Search for the cell housing the specified text and yield its [X, Y] center coordinate. 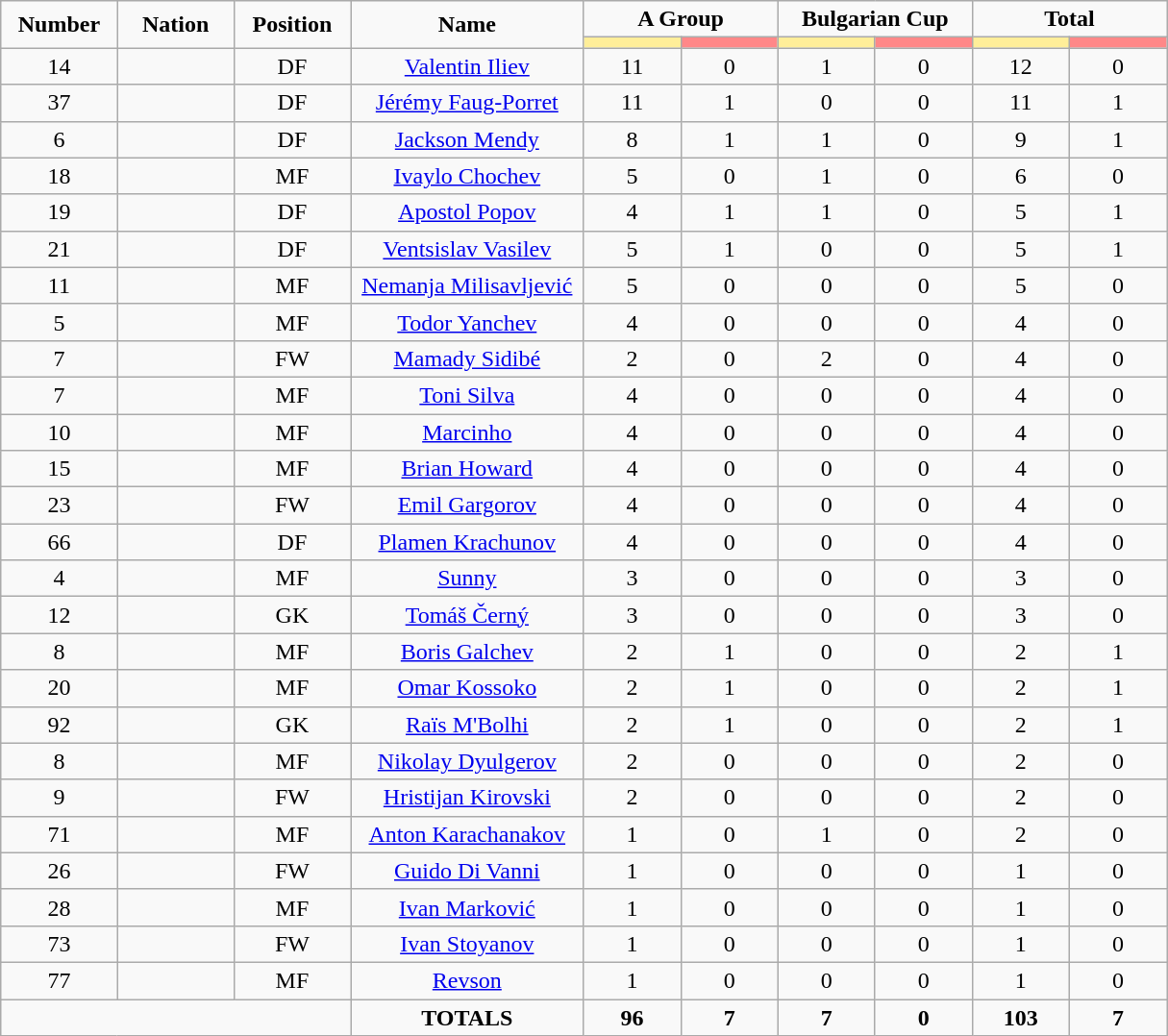
15 [60, 469]
Tomáš Černý [467, 615]
77 [60, 980]
71 [60, 834]
Ivaylo Chochev [467, 176]
Toni Silva [467, 395]
73 [60, 944]
Jérémy Faug-Porret [467, 103]
Ivan Marković [467, 907]
37 [60, 103]
96 [633, 1018]
Sunny [467, 579]
Revson [467, 980]
Boris Galchev [467, 652]
Total [1069, 19]
Brian Howard [467, 469]
Nation [175, 25]
23 [60, 506]
Number [60, 25]
Guido Di Vanni [467, 871]
103 [1021, 1018]
Nikolay Dyulgerov [467, 761]
Valentin Iliev [467, 66]
Apostol Popov [467, 212]
26 [60, 871]
Position [292, 25]
Emil Gargorov [467, 506]
Anton Karachanakov [467, 834]
10 [60, 432]
Bulgarian Cup [875, 19]
Mamady Sidibé [467, 358]
TOTALS [467, 1018]
66 [60, 542]
Todor Yanchev [467, 322]
21 [60, 249]
20 [60, 688]
Plamen Krachunov [467, 542]
19 [60, 212]
Name [467, 25]
Ventsislav Vasilev [467, 249]
Raïs M'Bolhi [467, 725]
A Group [681, 19]
Marcinho [467, 432]
Ivan Stoyanov [467, 944]
Omar Kossoko [467, 688]
92 [60, 725]
Nemanja Milisavljević [467, 285]
18 [60, 176]
14 [60, 66]
28 [60, 907]
Jackson Mendy [467, 139]
Hristijan Kirovski [467, 798]
